Return [X, Y] of the center of cell containing provided text 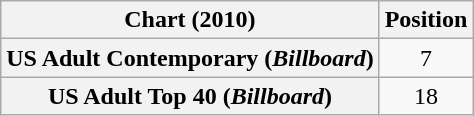
18 [426, 96]
Chart (2010) [190, 20]
US Adult Contemporary (Billboard) [190, 58]
Position [426, 20]
7 [426, 58]
US Adult Top 40 (Billboard) [190, 96]
